Provide the (X, Y) coordinate of the cell's center where the given text is located.  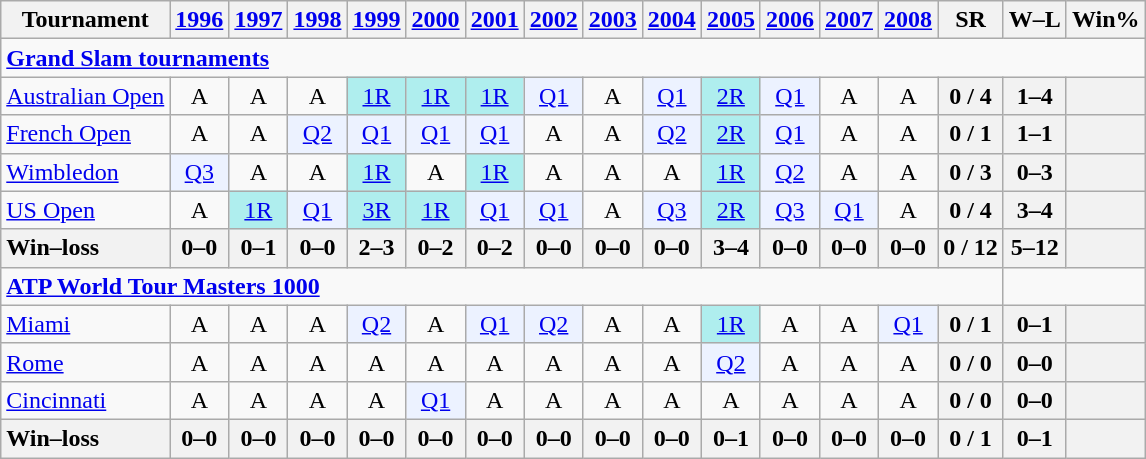
0 / 12 (971, 248)
2007 (848, 20)
2008 (908, 20)
Win% (1106, 20)
2004 (672, 20)
Tournament (86, 20)
Rome (86, 362)
2006 (790, 20)
5–12 (1034, 248)
0 / 3 (971, 172)
2005 (730, 20)
French Open (86, 134)
ATP World Tour Masters 1000 (502, 286)
US Open (86, 210)
1998 (318, 20)
2002 (554, 20)
Miami (86, 324)
Cincinnati (86, 400)
Wimbledon (86, 172)
2–3 (376, 248)
3R (376, 210)
W–L (1034, 20)
2000 (436, 20)
2001 (494, 20)
Grand Slam tournaments (573, 58)
1997 (258, 20)
1996 (200, 20)
1–4 (1034, 96)
1–1 (1034, 134)
0–3 (1034, 172)
Australian Open (86, 96)
1999 (376, 20)
SR (971, 20)
2003 (612, 20)
